Provide the [x, y] coordinate of the cell's center where the given text is located.  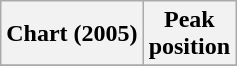
Peakposition [189, 34]
Chart (2005) [72, 34]
